Extract the [x, y] coordinate from the center of the cell holding the provided text.  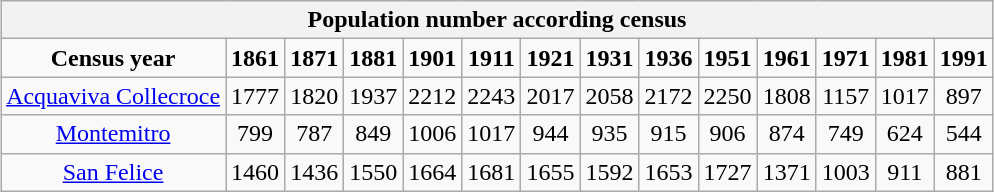
Census year [114, 58]
799 [256, 134]
749 [846, 134]
1861 [256, 58]
1006 [432, 134]
906 [728, 134]
2212 [432, 96]
1951 [728, 58]
1961 [786, 58]
915 [668, 134]
1881 [374, 58]
1653 [668, 172]
1931 [610, 58]
2017 [550, 96]
1971 [846, 58]
1901 [432, 58]
874 [786, 134]
1371 [786, 172]
1460 [256, 172]
787 [314, 134]
1003 [846, 172]
944 [550, 134]
1681 [492, 172]
849 [374, 134]
1550 [374, 172]
2243 [492, 96]
1664 [432, 172]
1157 [846, 96]
1436 [314, 172]
1777 [256, 96]
1911 [492, 58]
1655 [550, 172]
Acquaviva Collecroce [114, 96]
1991 [964, 58]
1820 [314, 96]
544 [964, 134]
1937 [374, 96]
1808 [786, 96]
Montemitro [114, 134]
935 [610, 134]
1936 [668, 58]
1921 [550, 58]
San Felice [114, 172]
624 [904, 134]
2250 [728, 96]
911 [904, 172]
Population number according census [498, 20]
1981 [904, 58]
2172 [668, 96]
881 [964, 172]
1727 [728, 172]
897 [964, 96]
1592 [610, 172]
1871 [314, 58]
2058 [610, 96]
